Find where the given text appears and provide that cell's center as [X, Y] coordinate. 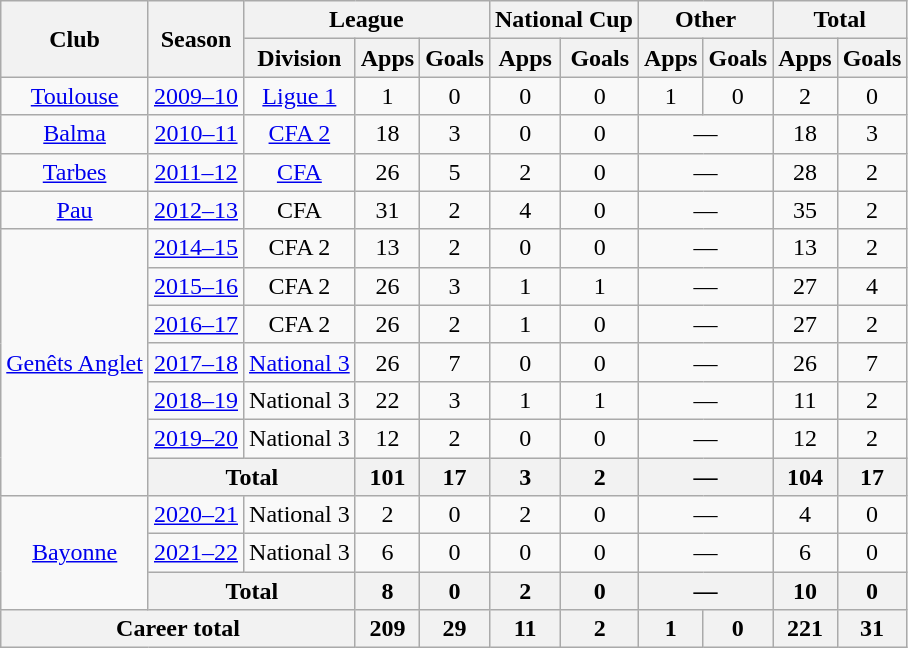
Tarbes [75, 172]
22 [387, 400]
8 [387, 591]
104 [805, 477]
2010–11 [196, 134]
Other [706, 20]
League [367, 20]
2009–10 [196, 96]
2020–21 [196, 515]
2017–18 [196, 362]
2019–20 [196, 438]
2015–16 [196, 286]
2016–17 [196, 324]
28 [805, 172]
101 [387, 477]
29 [455, 629]
Season [196, 39]
Pau [75, 210]
Division [300, 58]
Club [75, 39]
Bayonne [75, 553]
2014–15 [196, 248]
Ligue 1 [300, 96]
2018–19 [196, 400]
2021–22 [196, 553]
5 [455, 172]
10 [805, 591]
Toulouse [75, 96]
2012–13 [196, 210]
Balma [75, 134]
209 [387, 629]
221 [805, 629]
National Cup [564, 20]
Career total [178, 629]
Genêts Anglet [75, 362]
2011–12 [196, 172]
35 [805, 210]
